Scan for the cell matching the given text and deliver its [X, Y] coordinate at center. 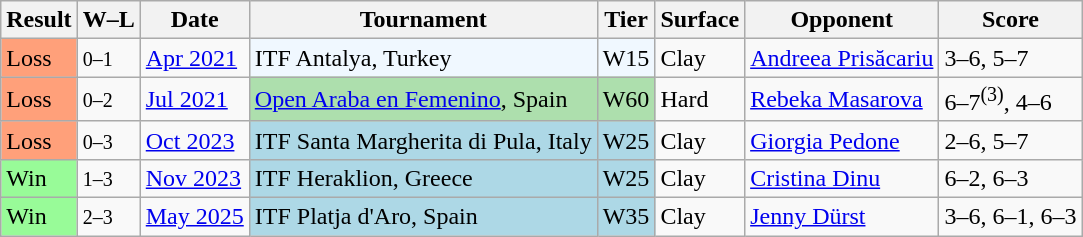
Apr 2021 [194, 58]
Oct 2023 [194, 140]
Date [194, 20]
ITF Platja d'Aro, Spain [423, 217]
6–2, 6–3 [1010, 178]
6–7(3), 4–6 [1010, 100]
W35 [626, 217]
W–L [108, 20]
3–6, 6–1, 6–3 [1010, 217]
Score [1010, 20]
Hard [700, 100]
Jenny Dürst [842, 217]
ITF Santa Margherita di Pula, Italy [423, 140]
Giorgia Pedone [842, 140]
0–3 [108, 140]
Open Araba en Femenino, Spain [423, 100]
0–1 [108, 58]
Tier [626, 20]
W15 [626, 58]
May 2025 [194, 217]
Jul 2021 [194, 100]
Andreea Prisăcariu [842, 58]
ITF Antalya, Turkey [423, 58]
Surface [700, 20]
2–3 [108, 217]
Tournament [423, 20]
3–6, 5–7 [1010, 58]
Cristina Dinu [842, 178]
Nov 2023 [194, 178]
Result [39, 20]
W60 [626, 100]
ITF Heraklion, Greece [423, 178]
1–3 [108, 178]
Rebeka Masarova [842, 100]
Opponent [842, 20]
2–6, 5–7 [1010, 140]
0–2 [108, 100]
